Detect which cell encompasses the target text, then output its [X, Y] center coordinate. 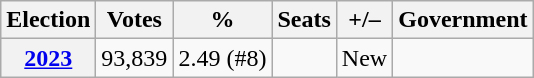
Election [48, 20]
2.49 (#8) [222, 58]
Government [463, 20]
New [364, 58]
Seats [304, 20]
% [222, 20]
2023 [48, 58]
+/– [364, 20]
93,839 [134, 58]
Votes [134, 20]
